Pinpoint the cell where the given text exists, returning its (x, y) midpoint coordinate. 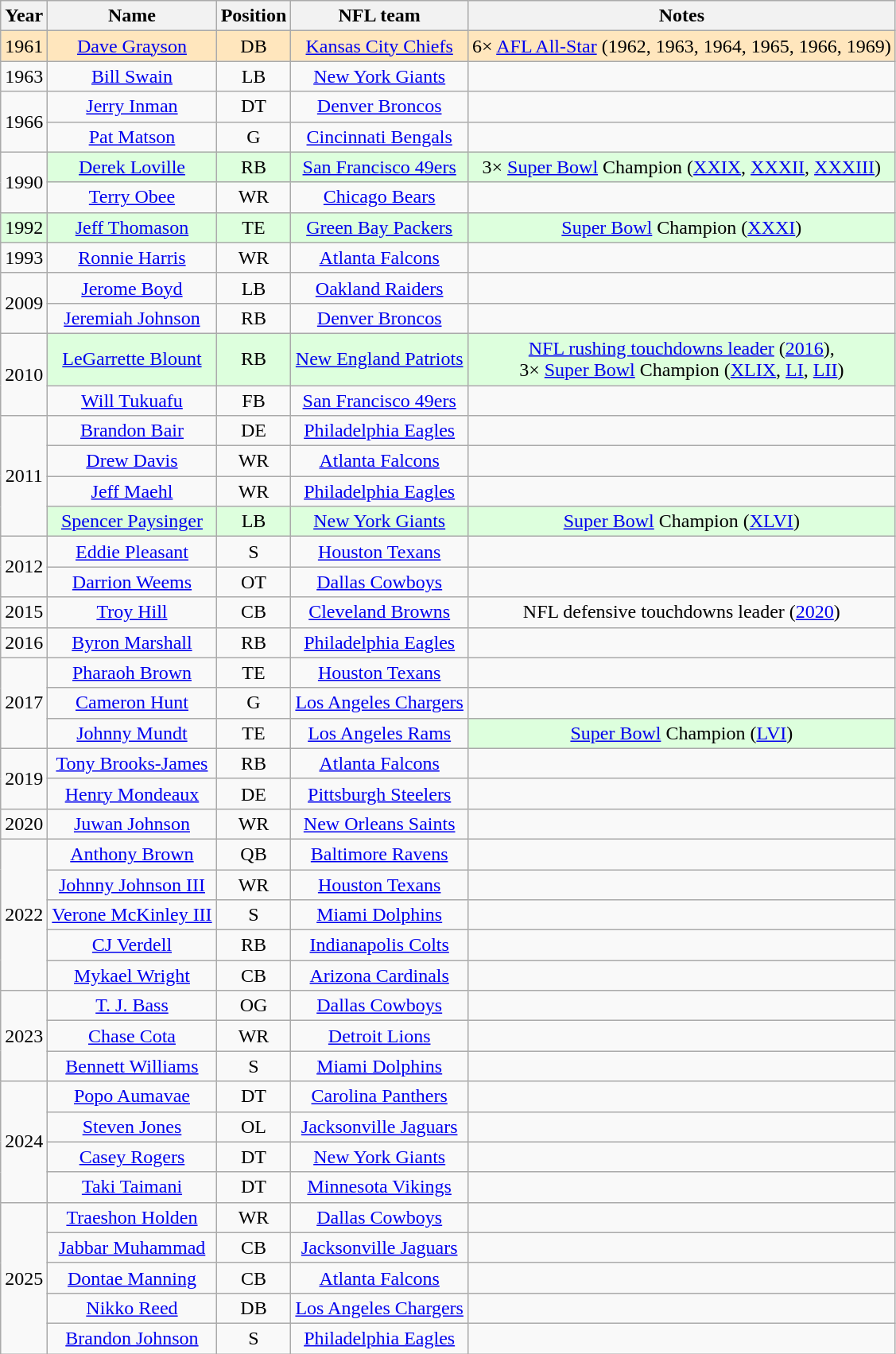
CJ Verdell (132, 945)
1990 (24, 182)
LeGarrette Blount (132, 359)
1992 (24, 227)
6× AFL All-Star (1962, 1963, 1964, 1965, 1966, 1969) (681, 46)
New Orleans Saints (380, 824)
Ronnie Harris (132, 258)
NFL defensive touchdowns leader (2020) (681, 612)
Bennett Williams (132, 1066)
Pharaoh Brown (132, 673)
Jerry Inman (132, 107)
Mykael Wright (132, 976)
NFL rushing touchdowns leader (2016),3× Super Bowl Champion (XLIX, LI, LII) (681, 359)
Drew Davis (132, 461)
Cincinnati Bengals (380, 137)
Johnny Mundt (132, 733)
2011 (24, 476)
Traeshon Holden (132, 1217)
QB (254, 854)
2025 (24, 1278)
Henry Mondeaux (132, 793)
Juwan Johnson (132, 824)
Casey Rogers (132, 1157)
1963 (24, 76)
1961 (24, 46)
Jeremiah Johnson (132, 318)
Chase Cota (132, 1036)
2010 (24, 374)
Bill Swain (132, 76)
Jeff Thomason (132, 227)
Super Bowl Champion (XLVI) (681, 522)
OG (254, 1006)
2020 (24, 824)
Super Bowl Champion (LVI) (681, 733)
Derek Loville (132, 167)
T. J. Bass (132, 1006)
Verone McKinley III (132, 915)
Byron Marshall (132, 642)
Will Tukuafu (132, 400)
Johnny Johnson III (132, 885)
Chicago Bears (380, 197)
OT (254, 582)
Nikko Reed (132, 1308)
FB (254, 400)
2024 (24, 1142)
Brandon Johnson (132, 1338)
Eddie Pleasant (132, 552)
Kansas City Chiefs (380, 46)
NFL team (380, 16)
2019 (24, 778)
Steven Jones (132, 1127)
Darrion Weems (132, 582)
OL (254, 1127)
Cameron Hunt (132, 703)
Baltimore Ravens (380, 854)
Los Angeles Rams (380, 733)
Cleveland Browns (380, 612)
1966 (24, 122)
Troy Hill (132, 612)
Spencer Paysinger (132, 522)
Jeff Maehl (132, 491)
2016 (24, 642)
2012 (24, 567)
Pittsburgh Steelers (380, 793)
Arizona Cardinals (380, 976)
2023 (24, 1036)
Oakland Raiders (380, 288)
Popo Aumavae (132, 1096)
2017 (24, 703)
Position (254, 16)
Notes (681, 16)
Jerome Boyd (132, 288)
Dontae Manning (132, 1278)
Anthony Brown (132, 854)
3× Super Bowl Champion (XXIX, XXXII, XXXIII) (681, 167)
Year (24, 16)
Minnesota Vikings (380, 1187)
Super Bowl Champion (XXXI) (681, 227)
New England Patriots (380, 359)
Detroit Lions (380, 1036)
2009 (24, 303)
Pat Matson (132, 137)
Indianapolis Colts (380, 945)
2015 (24, 612)
Green Bay Packers (380, 227)
Taki Taimani (132, 1187)
Carolina Panthers (380, 1096)
Tony Brooks-James (132, 763)
Brandon Bair (132, 431)
1993 (24, 258)
2022 (24, 914)
Dave Grayson (132, 46)
Jabbar Muhammad (132, 1247)
Terry Obee (132, 197)
Name (132, 16)
